Find where the given text appears and provide that cell's center as (X, Y) coordinate. 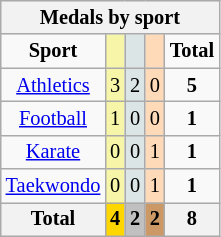
4 (115, 219)
Karate (54, 152)
Athletics (54, 85)
Sport (54, 51)
8 (192, 219)
3 (115, 85)
Taekwondo (54, 186)
5 (192, 85)
Football (54, 118)
Medals by sport (110, 17)
